Output the (X, Y) coordinate of the center of the cell containing the given text.  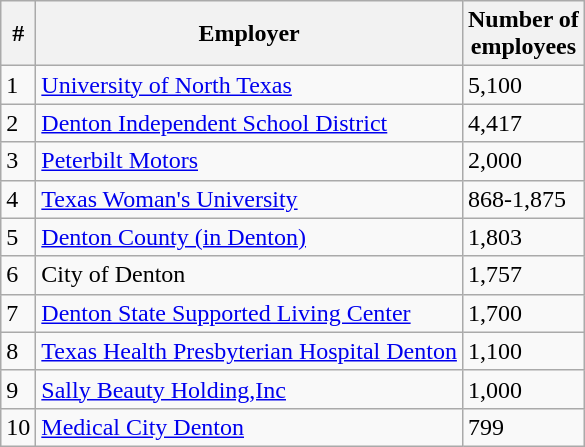
10 (18, 427)
5 (18, 237)
Texas Health Presbyterian Hospital Denton (250, 351)
1,803 (523, 237)
4,417 (523, 123)
1,000 (523, 389)
2,000 (523, 161)
868-1,875 (523, 199)
5,100 (523, 85)
City of Denton (250, 275)
1,757 (523, 275)
799 (523, 427)
1,700 (523, 313)
9 (18, 389)
University of North Texas (250, 85)
Number ofemployees (523, 34)
Texas Woman's University (250, 199)
Denton Independent School District (250, 123)
Denton State Supported Living Center (250, 313)
7 (18, 313)
Employer (250, 34)
1 (18, 85)
4 (18, 199)
# (18, 34)
Denton County (in Denton) (250, 237)
Medical City Denton (250, 427)
1,100 (523, 351)
3 (18, 161)
8 (18, 351)
6 (18, 275)
2 (18, 123)
Peterbilt Motors (250, 161)
Sally Beauty Holding,Inc (250, 389)
